From the cell containing the given text, extract its center point as [X, Y] coordinate. 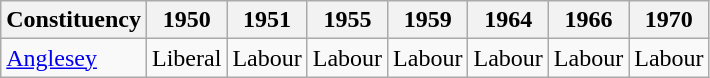
1951 [267, 20]
1966 [588, 20]
Anglesey [74, 58]
Liberal [186, 58]
1955 [347, 20]
1959 [428, 20]
1970 [669, 20]
1964 [508, 20]
Constituency [74, 20]
1950 [186, 20]
